Locate the cell with the specified text and output its (X, Y) center coordinate. 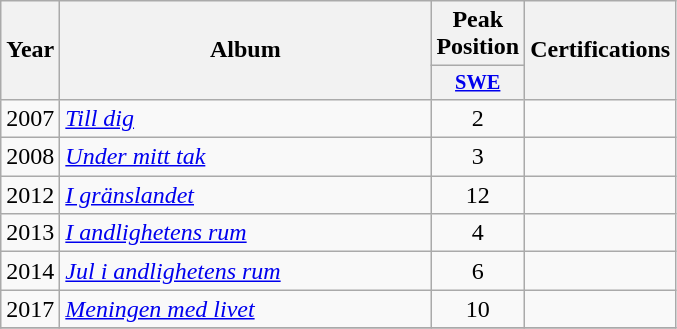
6 (478, 271)
12 (478, 195)
2 (478, 118)
2014 (30, 271)
Till dig (246, 118)
Album (246, 50)
2012 (30, 195)
I andlighetens rum (246, 233)
4 (478, 233)
2017 (30, 309)
Jul i andlighetens rum (246, 271)
Under mitt tak (246, 157)
Year (30, 50)
I gränslandet (246, 195)
Peak Position (478, 34)
Certifications (600, 50)
Meningen med livet (246, 309)
2013 (30, 233)
2008 (30, 157)
10 (478, 309)
2007 (30, 118)
3 (478, 157)
SWE (478, 83)
